From the cell containing the given text, extract its center point as (x, y) coordinate. 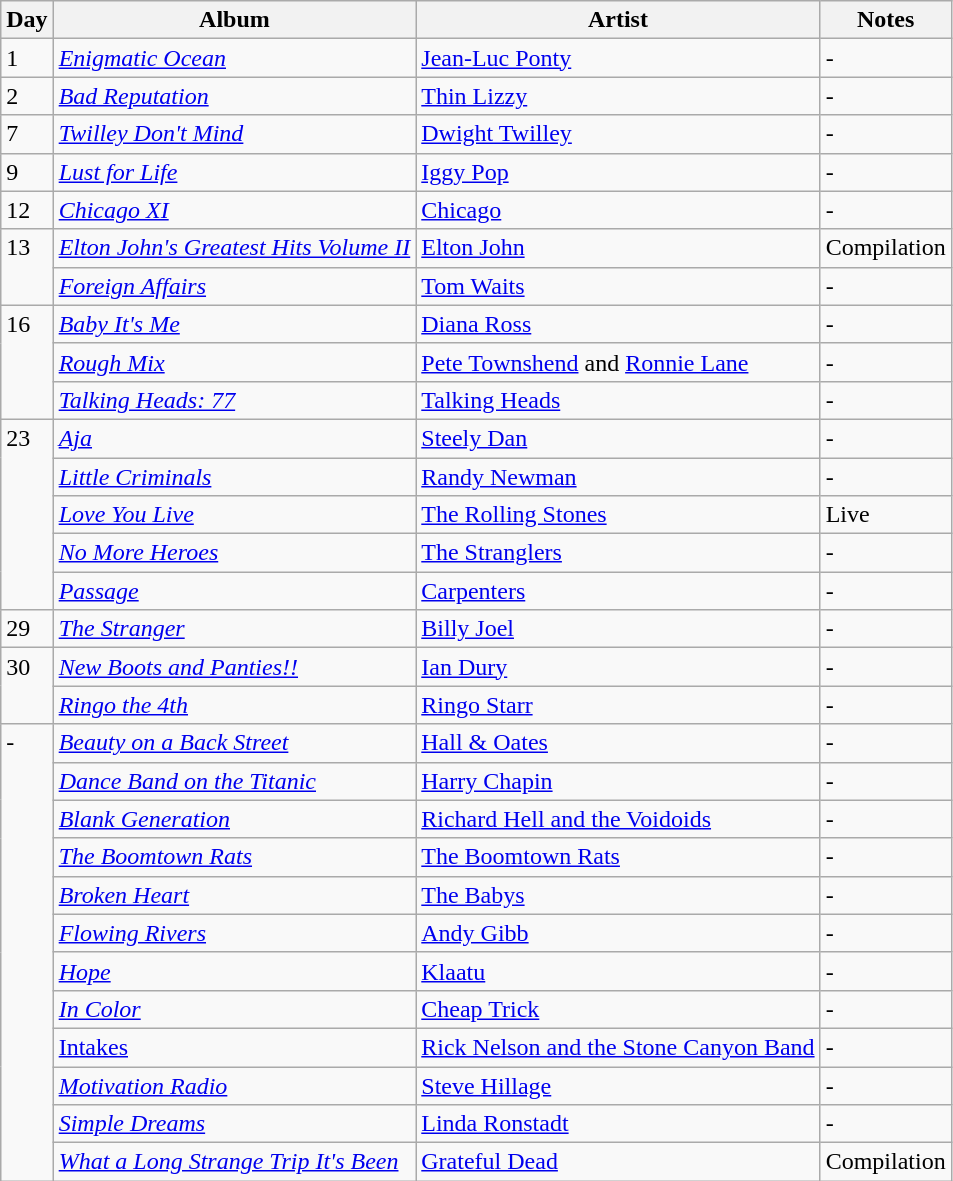
Richard Hell and the Voidoids (618, 819)
Cheap Trick (618, 1009)
Andy Gibb (618, 933)
Iggy Pop (618, 172)
Simple Dreams (234, 1124)
2 (27, 96)
Chicago XI (234, 210)
Harry Chapin (618, 781)
30 (27, 686)
23 (27, 514)
Elton John's Greatest Hits Volume II (234, 248)
Broken Heart (234, 895)
Carpenters (618, 591)
Motivation Radio (234, 1085)
Notes (886, 20)
9 (27, 172)
Elton John (618, 248)
In Color (234, 1009)
Hall & Oates (618, 743)
Steve Hillage (618, 1085)
Talking Heads (618, 400)
Artist (618, 20)
Klaatu (618, 971)
Bad Reputation (234, 96)
Ringo Starr (618, 705)
Live (886, 515)
Linda Ronstadt (618, 1124)
Dance Band on the Titanic (234, 781)
No More Heroes (234, 553)
Diana Ross (618, 324)
Aja (234, 438)
Foreign Affairs (234, 286)
Album (234, 20)
Pete Townshend and Ronnie Lane (618, 362)
Talking Heads: 77 (234, 400)
Rough Mix (234, 362)
Love You Live (234, 515)
Beauty on a Back Street (234, 743)
Hope (234, 971)
Billy Joel (618, 629)
Lust for Life (234, 172)
Twilley Don't Mind (234, 134)
7 (27, 134)
New Boots and Panties!! (234, 667)
The Rolling Stones (618, 515)
What a Long Strange Trip It's Been (234, 1162)
Day (27, 20)
12 (27, 210)
Tom Waits (618, 286)
The Babys (618, 895)
Jean-Luc Ponty (618, 58)
Enigmatic Ocean (234, 58)
Blank Generation (234, 819)
Rick Nelson and the Stone Canyon Band (618, 1047)
Dwight Twilley (618, 134)
Ringo the 4th (234, 705)
Randy Newman (618, 477)
29 (27, 629)
Steely Dan (618, 438)
Grateful Dead (618, 1162)
Flowing Rivers (234, 933)
Passage (234, 591)
Thin Lizzy (618, 96)
Chicago (618, 210)
13 (27, 267)
Baby It's Me (234, 324)
Ian Dury (618, 667)
Little Criminals (234, 477)
The Stranger (234, 629)
16 (27, 362)
The Stranglers (618, 553)
Intakes (234, 1047)
1 (27, 58)
